Return [X, Y] of the center of cell containing provided text 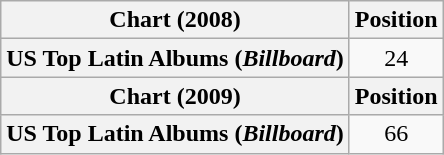
Chart (2009) [176, 96]
Chart (2008) [176, 20]
66 [396, 134]
24 [396, 58]
